Determine the (x, y) coordinate at the center of the cell enclosing the given text.  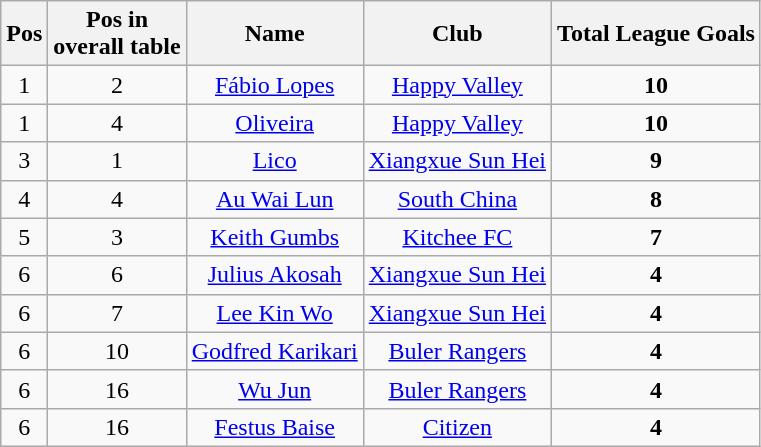
Kitchee FC (457, 237)
South China (457, 199)
Pos in overall table (117, 34)
Oliveira (274, 123)
Godfred Karikari (274, 351)
Festus Baise (274, 427)
Fábio Lopes (274, 85)
Name (274, 34)
9 (656, 161)
Lico (274, 161)
Total League Goals (656, 34)
Au Wai Lun (274, 199)
5 (24, 237)
2 (117, 85)
Julius Akosah (274, 275)
Pos (24, 34)
Citizen (457, 427)
Wu Jun (274, 389)
Keith Gumbs (274, 237)
8 (656, 199)
Lee Kin Wo (274, 313)
Club (457, 34)
